Locate the cell with the specified text and output its [x, y] center coordinate. 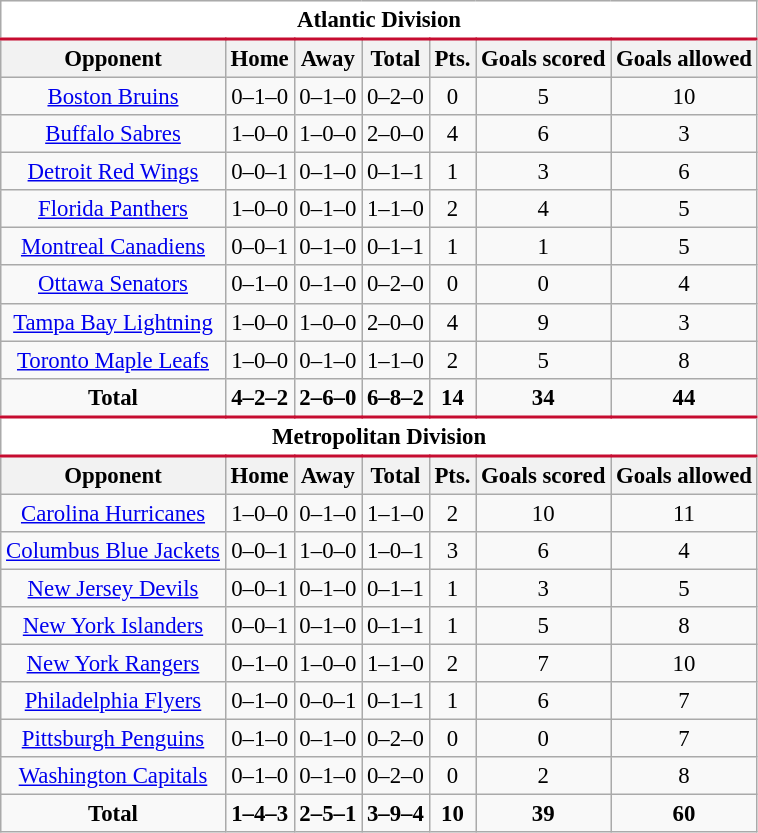
New York Rangers [113, 664]
44 [684, 397]
2–6–0 [328, 397]
3–9–4 [396, 814]
34 [544, 397]
Montreal Canadiens [113, 247]
Ottawa Senators [113, 285]
1–0–1 [396, 551]
4–2–2 [260, 397]
9 [544, 322]
New Jersey Devils [113, 588]
Tampa Bay Lightning [113, 322]
14 [452, 397]
39 [544, 814]
Columbus Blue Jackets [113, 551]
New York Islanders [113, 626]
Toronto Maple Leafs [113, 360]
Philadelphia Flyers [113, 701]
Florida Panthers [113, 209]
Washington Capitals [113, 776]
2–5–1 [328, 814]
Detroit Red Wings [113, 172]
Carolina Hurricanes [113, 513]
11 [684, 513]
Atlantic Division [380, 20]
Boston Bruins [113, 97]
1–4–3 [260, 814]
Metropolitan Division [380, 436]
Buffalo Sabres [113, 134]
6–8–2 [396, 397]
Pittsburgh Penguins [113, 739]
60 [684, 814]
